Provide the [X, Y] coordinate of the cell's center where the given text is located.  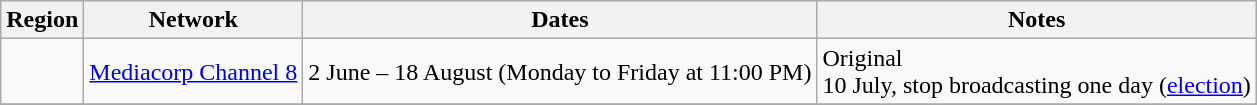
2 June – 18 August (Monday to Friday at 11:00 PM) [560, 72]
Region [42, 20]
Network [194, 20]
Dates [560, 20]
Mediacorp Channel 8 [194, 72]
Original10 July, stop broadcasting one day (election) [1036, 72]
Notes [1036, 20]
